Identify which cell holds the provided text, then report its [x, y] central coordinate. 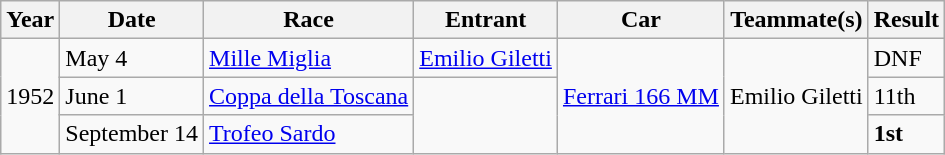
Mille Miglia [309, 58]
Race [309, 20]
Date [132, 20]
DNF [906, 58]
Result [906, 20]
1st [906, 134]
Teammate(s) [796, 20]
May 4 [132, 58]
Trofeo Sardo [309, 134]
Coppa della Toscana [309, 96]
Year [30, 20]
September 14 [132, 134]
1952 [30, 96]
Car [640, 20]
Entrant [486, 20]
11th [906, 96]
June 1 [132, 96]
Ferrari 166 MM [640, 96]
